Return the (X, Y) coordinate for the center point of the cell that contains the specified text.  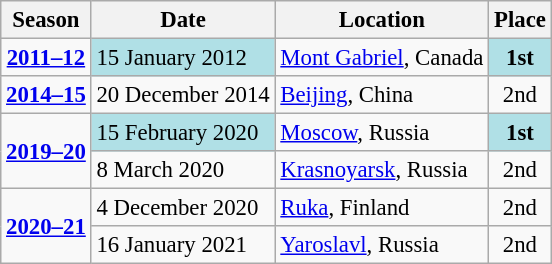
2020–21 (46, 226)
Place (520, 20)
Location (382, 20)
Krasnoyarsk, Russia (382, 170)
16 January 2021 (183, 245)
Mont Gabriel, Canada (382, 58)
4 December 2020 (183, 208)
8 March 2020 (183, 170)
15 January 2012 (183, 58)
15 February 2020 (183, 133)
2011–12 (46, 58)
Beijing, China (382, 95)
Moscow, Russia (382, 133)
Yaroslavl, Russia (382, 245)
2019–20 (46, 152)
Date (183, 20)
Ruka, Finland (382, 208)
2014–15 (46, 95)
Season (46, 20)
20 December 2014 (183, 95)
